Capture the cell that displays the provided text and extract its [X, Y] central coordinate. 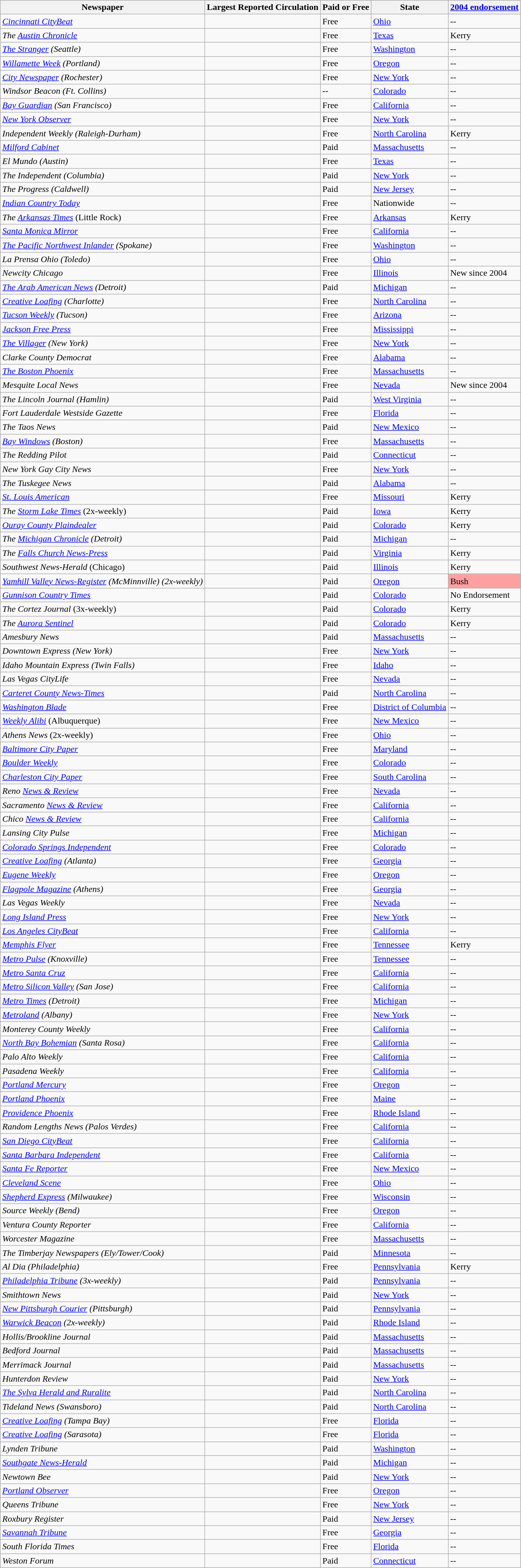
New York Observer [103, 119]
Long Island Press [103, 917]
Ventura County Reporter [103, 1225]
Roxbury Register [103, 1519]
The Michigan Chronicle (Detroit) [103, 539]
Santa Monica Mirror [103, 231]
Savannah Tribune [103, 1533]
St. Louis American [103, 497]
Worcester Magazine [103, 1239]
Creative Loafing (Atlanta) [103, 861]
The Timberjay Newspapers (Ely/Tower/Cook) [103, 1253]
Las Vegas Weekly [103, 903]
The Austin Chronicle [103, 35]
Metro Santa Cruz [103, 973]
Maryland [410, 749]
Nationwide [410, 203]
Queens Tribune [103, 1504]
Chico News & Review [103, 819]
Portland Mercury [103, 1085]
Cincinnati CityBeat [103, 21]
Missouri [410, 497]
Minnesota [410, 1253]
Southwest News-Herald (Chicago) [103, 567]
The Progress (Caldwell) [103, 189]
The Boston Phoenix [103, 371]
Portland Phoenix [103, 1099]
Newspaper [103, 7]
Windsor Beacon (Ft. Collins) [103, 91]
Charleston City Paper [103, 777]
Hunterdon Review [103, 1379]
The Villager (New York) [103, 343]
Warwick Beacon (2x-weekly) [103, 1323]
Clarke County Democrat [103, 357]
Tideland News (Swansboro) [103, 1407]
State [410, 7]
Paid or Free [346, 7]
The Storm Lake Times (2x-weekly) [103, 511]
The Stranger (Seattle) [103, 49]
Idaho [410, 665]
Mississippi [410, 329]
Indian Country Today [103, 203]
Metro Times (Detroit) [103, 1001]
Carteret County News-Times [103, 693]
Amesbury News [103, 637]
Weekly Alibi (Albuquerque) [103, 721]
Pasadena Weekly [103, 1071]
New Pittsburgh Courier (Pittsburgh) [103, 1309]
La Prensa Ohio (Toledo) [103, 259]
Bedford Journal [103, 1351]
Source Weekly (Bend) [103, 1211]
Willamette Week (Portland) [103, 63]
The Tuskegee News [103, 483]
Maine [410, 1099]
Al Dia (Philadelphia) [103, 1267]
Fort Lauderdale Westside Gazette [103, 413]
Santa Fe Reporter [103, 1169]
Los Angeles CityBeat [103, 931]
Creative Loafing (Tampa Bay) [103, 1421]
Creative Loafing (Sarasota) [103, 1435]
The Aurora Sentinel [103, 623]
City Newspaper (Rochester) [103, 77]
2004 endorsement [484, 7]
Weston Forum [103, 1561]
Portland Observer [103, 1490]
Downtown Express (New York) [103, 651]
Palo Alto Weekly [103, 1057]
The Pacific Northwest Inlander (Spokane) [103, 245]
Sacramento News & Review [103, 805]
Eugene Weekly [103, 875]
Idaho Mountain Express (Twin Falls) [103, 665]
Monterey County Weekly [103, 1029]
Iowa [410, 511]
Colorado Springs Independent [103, 847]
Milford Cabinet [103, 147]
The Independent (Columbia) [103, 175]
Santa Barbara Independent [103, 1155]
Southgate News-Herald [103, 1462]
Arizona [410, 315]
The Sylva Herald and Ruralite [103, 1393]
Jackson Free Press [103, 329]
The Redding Pilot [103, 455]
Gunnison Country Times [103, 595]
Boulder Weekly [103, 763]
Providence Phoenix [103, 1113]
Bay Guardian (San Francisco) [103, 105]
South Carolina [410, 777]
Virginia [410, 553]
Metroland (Albany) [103, 1015]
Tucson Weekly (Tucson) [103, 315]
Bush [484, 581]
Lansing City Pulse [103, 833]
New York Gay City News [103, 469]
South Florida Times [103, 1547]
The Arab American News (Detroit) [103, 287]
The Falls Church News-Press [103, 553]
West Virginia [410, 399]
Philadelphia Tribune (3x-weekly) [103, 1281]
Las Vegas CityLife [103, 679]
Wisconsin [410, 1197]
The Cortez Journal (3x-weekly) [103, 609]
Random Lengths News (Palos Verdes) [103, 1127]
Mesquite Local News [103, 385]
Washington Blade [103, 707]
North Bay Bohemian (Santa Rosa) [103, 1043]
The Taos News [103, 427]
Metro Silicon Valley (San Jose) [103, 987]
Cleveland Scene [103, 1183]
Yamhill Valley News-Register (McMinnville) (2x-weekly) [103, 581]
Shepherd Express (Milwaukee) [103, 1197]
The Lincoln Journal (Hamlin) [103, 399]
Flagpole Magazine (Athens) [103, 889]
Merrimack Journal [103, 1365]
Memphis Flyer [103, 945]
Creative Loafing (Charlotte) [103, 301]
Independent Weekly (Raleigh-Durham) [103, 133]
Arkansas [410, 217]
Largest Reported Circulation [262, 7]
Ouray County Plaindealer [103, 525]
Bay Windows (Boston) [103, 441]
Baltimore City Paper [103, 749]
Metro Pulse (Knoxville) [103, 959]
Newcity Chicago [103, 273]
No Endorsement [484, 595]
The Arkansas Times (Little Rock) [103, 217]
Reno News & Review [103, 791]
Athens News (2x-weekly) [103, 735]
Lynden Tribune [103, 1449]
Newtown Bee [103, 1476]
Hollis/Brookline Journal [103, 1337]
District of Columbia [410, 707]
San Diego CityBeat [103, 1141]
Smithtown News [103, 1294]
El Mundo (Austin) [103, 161]
